Scan for the cell matching the given text and deliver its [x, y] coordinate at center. 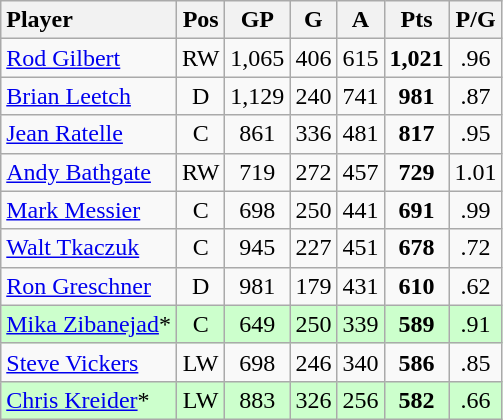
240 [314, 96]
340 [360, 362]
179 [314, 286]
A [360, 20]
339 [360, 324]
610 [416, 286]
Rod Gilbert [89, 58]
.91 [476, 324]
481 [360, 134]
246 [314, 362]
582 [416, 400]
Jean Ratelle [89, 134]
Brian Leetch [89, 96]
.66 [476, 400]
615 [360, 58]
256 [360, 400]
.99 [476, 210]
817 [416, 134]
P/G [476, 20]
741 [360, 96]
719 [258, 172]
Mark Messier [89, 210]
.87 [476, 96]
Player [89, 20]
Pos [200, 20]
729 [416, 172]
1,021 [416, 58]
861 [258, 134]
457 [360, 172]
1,129 [258, 96]
Steve Vickers [89, 362]
336 [314, 134]
Andy Bathgate [89, 172]
678 [416, 248]
.96 [476, 58]
589 [416, 324]
Chris Kreider* [89, 400]
586 [416, 362]
.95 [476, 134]
649 [258, 324]
431 [360, 286]
1,065 [258, 58]
Mika Zibanejad* [89, 324]
451 [360, 248]
945 [258, 248]
Ron Greschner [89, 286]
.85 [476, 362]
691 [416, 210]
Pts [416, 20]
.62 [476, 286]
G [314, 20]
406 [314, 58]
Walt Tkaczuk [89, 248]
.72 [476, 248]
326 [314, 400]
1.01 [476, 172]
227 [314, 248]
883 [258, 400]
GP [258, 20]
441 [360, 210]
272 [314, 172]
